For the text-containing cell, return its midpoint in [X, Y] coordinate format. 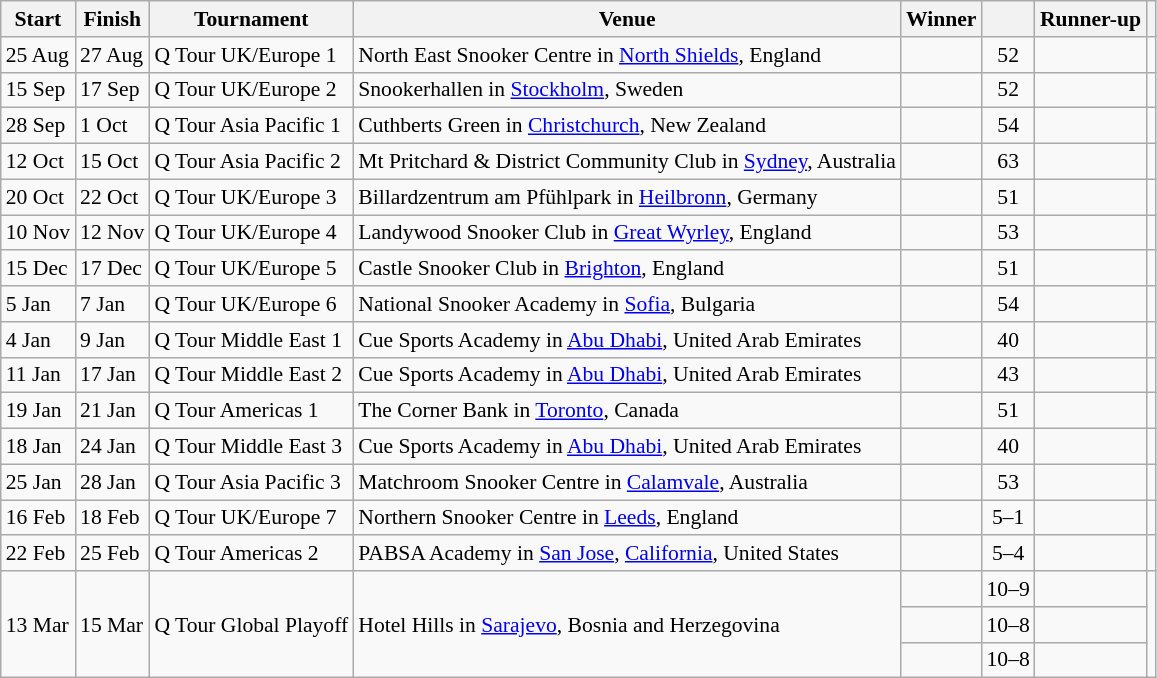
Q Tour Global Playoff [251, 624]
15 Mar [112, 624]
17 Jan [112, 375]
PABSA Academy in San Jose, California, United States [627, 554]
5–4 [1008, 554]
Q Tour UK/Europe 5 [251, 269]
25 Aug [38, 55]
4 Jan [38, 340]
28 Jan [112, 482]
Tournament [251, 19]
16 Feb [38, 518]
The Corner Bank in Toronto, Canada [627, 411]
15 Sep [38, 90]
5–1 [1008, 518]
24 Jan [112, 447]
Q Tour Asia Pacific 1 [251, 126]
43 [1008, 375]
10–9 [1008, 589]
Hotel Hills in Sarajevo, Bosnia and Herzegovina [627, 624]
Q Tour UK/Europe 3 [251, 197]
Q Tour Middle East 3 [251, 447]
Q Tour Americas 1 [251, 411]
63 [1008, 162]
22 Feb [38, 554]
25 Feb [112, 554]
21 Jan [112, 411]
Matchroom Snooker Centre in Calamvale, Australia [627, 482]
Mt Pritchard & District Community Club in Sydney, Australia [627, 162]
11 Jan [38, 375]
22 Oct [112, 197]
North East Snooker Centre in North Shields, England [627, 55]
Q Tour Middle East 1 [251, 340]
17 Sep [112, 90]
Q Tour UK/Europe 7 [251, 518]
Q Tour Asia Pacific 2 [251, 162]
Cuthberts Green in Christchurch, New Zealand [627, 126]
12 Nov [112, 233]
15 Oct [112, 162]
18 Feb [112, 518]
7 Jan [112, 304]
Q Tour Americas 2 [251, 554]
28 Sep [38, 126]
National Snooker Academy in Sofia, Bulgaria [627, 304]
15 Dec [38, 269]
13 Mar [38, 624]
25 Jan [38, 482]
Q Tour UK/Europe 6 [251, 304]
Billardzentrum am Pfühlpark in Heilbronn, Germany [627, 197]
Snookerhallen in Stockholm, Sweden [627, 90]
Landywood Snooker Club in Great Wyrley, England [627, 233]
12 Oct [38, 162]
9 Jan [112, 340]
20 Oct [38, 197]
10 Nov [38, 233]
Q Tour UK/Europe 1 [251, 55]
5 Jan [38, 304]
Venue [627, 19]
17 Dec [112, 269]
18 Jan [38, 447]
Q Tour UK/Europe 2 [251, 90]
Start [38, 19]
Runner-up [1090, 19]
Q Tour Middle East 2 [251, 375]
Q Tour Asia Pacific 3 [251, 482]
Winner [942, 19]
Castle Snooker Club in Brighton, England [627, 269]
Northern Snooker Centre in Leeds, England [627, 518]
19 Jan [38, 411]
Q Tour UK/Europe 4 [251, 233]
27 Aug [112, 55]
1 Oct [112, 126]
Finish [112, 19]
